Capture the cell that displays the provided text and extract its [X, Y] central coordinate. 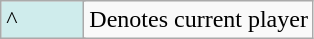
^ [42, 20]
Denotes current player [199, 20]
